Find where the given text appears and provide that cell's center as (x, y) coordinate. 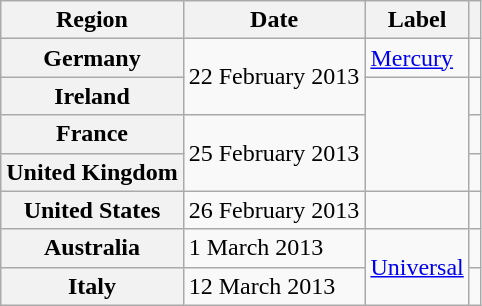
22 February 2013 (274, 77)
12 March 2013 (274, 286)
France (92, 134)
Region (92, 20)
Ireland (92, 96)
Germany (92, 58)
Label (417, 20)
1 March 2013 (274, 248)
Italy (92, 286)
United States (92, 210)
United Kingdom (92, 172)
Universal (417, 267)
Mercury (417, 58)
Date (274, 20)
26 February 2013 (274, 210)
25 February 2013 (274, 153)
Australia (92, 248)
